From the cell containing the given text, extract its center point as [X, Y] coordinate. 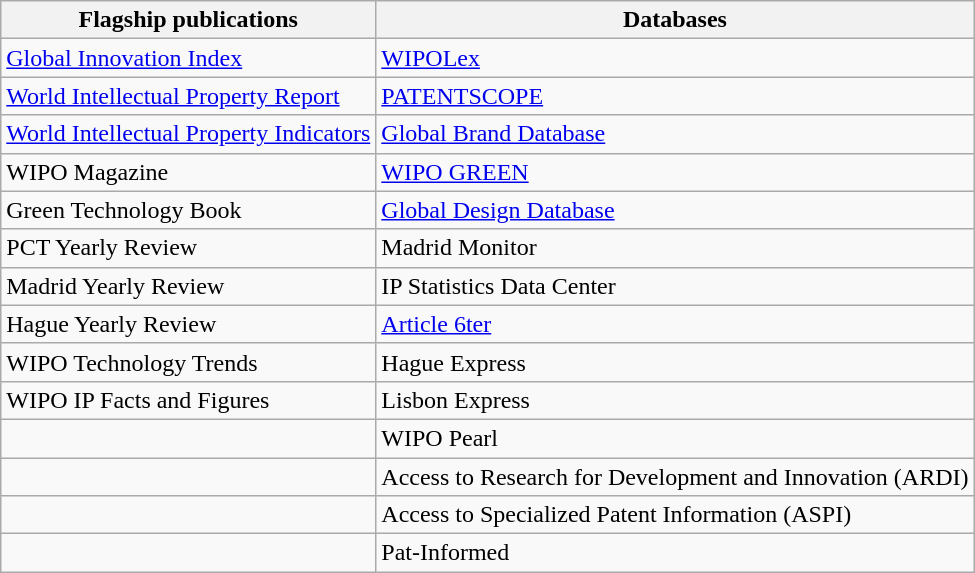
World Intellectual Property Indicators [188, 134]
WIPOLex [675, 58]
Access to Research for Development and Innovation (ARDI) [675, 477]
Madrid Yearly Review [188, 286]
Lisbon Express [675, 400]
PATENTSCOPE [675, 96]
Pat-Informed [675, 553]
WIPO IP Facts and Figures [188, 400]
Article 6ter [675, 324]
World Intellectual Property Report [188, 96]
Databases [675, 20]
WIPO Technology Trends [188, 362]
WIPO GREEN [675, 172]
Global Brand Database [675, 134]
Hague Yearly Review [188, 324]
IP Statistics Data Center [675, 286]
Madrid Monitor [675, 248]
Global Design Database [675, 210]
Access to Specialized Patent Information (ASPI) [675, 515]
Green Technology Book [188, 210]
PCT Yearly Review [188, 248]
Hague Express [675, 362]
WIPO Pearl [675, 438]
WIPO Magazine [188, 172]
Global Innovation Index [188, 58]
Flagship publications [188, 20]
